Output the (X, Y) coordinate of the center of the cell containing the given text.  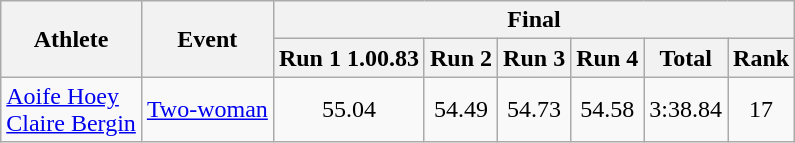
Run 4 (608, 58)
54.49 (460, 110)
54.58 (608, 110)
Two-woman (207, 110)
Total (686, 58)
Final (534, 20)
3:38.84 (686, 110)
Run 1 1.00.83 (348, 58)
54.73 (534, 110)
55.04 (348, 110)
Rank (762, 58)
Run 3 (534, 58)
Aoife HoeyClaire Bergin (72, 110)
Event (207, 39)
Run 2 (460, 58)
Athlete (72, 39)
17 (762, 110)
